Pinpoint the cell where the given text exists, returning its (X, Y) midpoint coordinate. 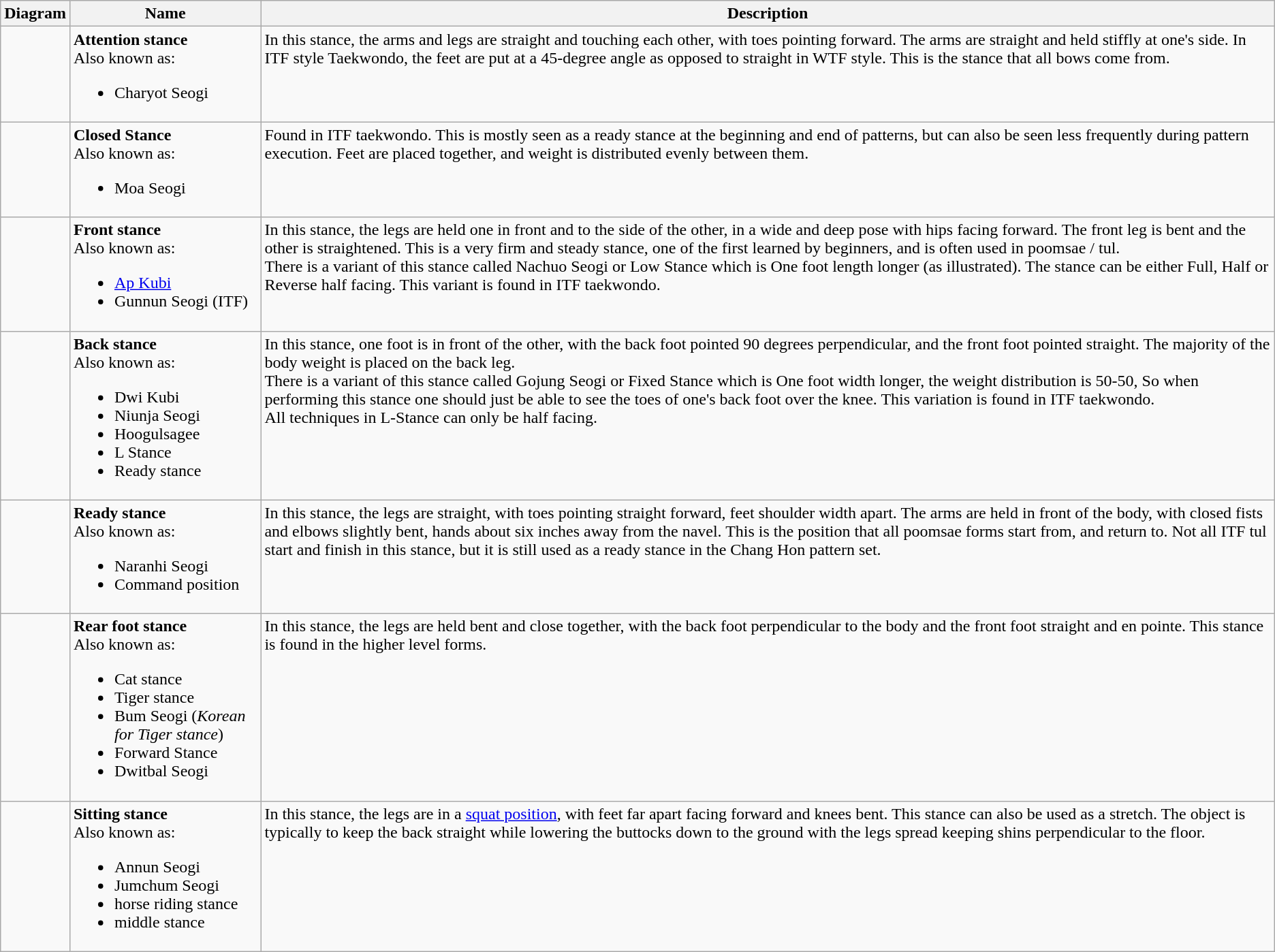
Diagram (35, 14)
Closed StanceAlso known as:Moa Seogi (165, 170)
Attention stanceAlso known as:Charyot Seogi (165, 74)
Name (165, 14)
Back stanceAlso known as:Dwi KubiNiunja SeogiHoogulsageeL StanceReady stance (165, 415)
Sitting stanceAlso known as:Annun SeogiJumchum Seogihorse riding stancemiddle stance (165, 876)
Front stanceAlso known as:Ap KubiGunnun Seogi (ITF) (165, 274)
Description (768, 14)
Ready stanceAlso known as:Naranhi SeogiCommand position (165, 557)
Rear foot stanceAlso known as:Cat stanceTiger stanceBum Seogi (Korean for Tiger stance)Forward StanceDwitbal Seogi (165, 707)
